Search for the cell housing the specified text and yield its (X, Y) center coordinate. 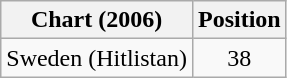
Sweden (Hitlistan) (97, 58)
Position (239, 20)
Chart (2006) (97, 20)
38 (239, 58)
